Return (x, y) of the center of cell containing provided text 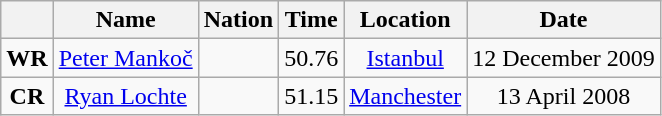
Manchester (406, 96)
50.76 (312, 58)
Name (126, 20)
13 April 2008 (564, 96)
CR (27, 96)
WR (27, 58)
Peter Mankoč (126, 58)
Time (312, 20)
Date (564, 20)
51.15 (312, 96)
Location (406, 20)
Nation (238, 20)
Ryan Lochte (126, 96)
Istanbul (406, 58)
12 December 2009 (564, 58)
